Identify which cell holds the provided text, then report its [X, Y] central coordinate. 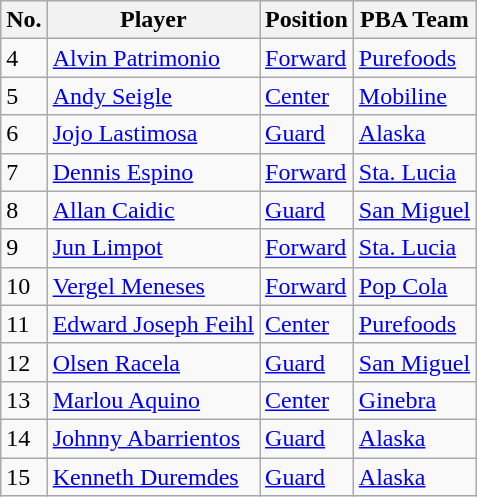
PBA Team [414, 20]
11 [24, 324]
9 [24, 248]
14 [24, 438]
6 [24, 134]
12 [24, 362]
Marlou Aquino [153, 400]
5 [24, 96]
Edward Joseph Feihl [153, 324]
No. [24, 20]
Jojo Lastimosa [153, 134]
Johnny Abarrientos [153, 438]
Kenneth Duremdes [153, 477]
Player [153, 20]
4 [24, 58]
Vergel Meneses [153, 286]
Mobiline [414, 96]
13 [24, 400]
7 [24, 172]
Ginebra [414, 400]
Pop Cola [414, 286]
10 [24, 286]
15 [24, 477]
Dennis Espino [153, 172]
8 [24, 210]
Olsen Racela [153, 362]
Jun Limpot [153, 248]
Alvin Patrimonio [153, 58]
Allan Caidic [153, 210]
Andy Seigle [153, 96]
Position [307, 20]
